Find where the given text appears and provide that cell's center as [X, Y] coordinate. 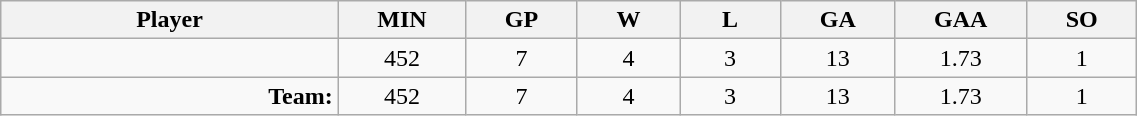
L [730, 20]
GA [838, 20]
MIN [402, 20]
Player [170, 20]
Team: [170, 96]
GAA [961, 20]
W [628, 20]
GP [522, 20]
SO [1081, 20]
